Scan for the cell matching the given text and deliver its [X, Y] coordinate at center. 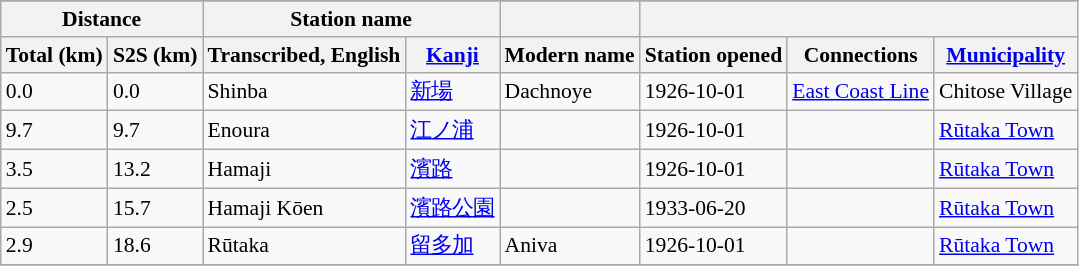
Hamaji Kōen [304, 208]
Modern name [570, 55]
15.7 [156, 208]
Dachnoye [570, 92]
Kanji [452, 55]
新場 [452, 92]
Hamaji [304, 170]
Rūtaka [304, 246]
13.2 [156, 170]
2.9 [54, 246]
Distance [102, 19]
Aniva [570, 246]
Connections [860, 55]
Station name [352, 19]
Transcribed, English [304, 55]
3.5 [54, 170]
濱路 [452, 170]
留多加 [452, 246]
1933-06-20 [714, 208]
Chitose Village [1006, 92]
Enoura [304, 130]
Shinba [304, 92]
18.6 [156, 246]
East Coast Line [860, 92]
濱路公園 [452, 208]
S2S (km) [156, 55]
2.5 [54, 208]
Municipality [1006, 55]
江ノ浦 [452, 130]
Total (km) [54, 55]
Station opened [714, 55]
